Provide the [X, Y] coordinate of the cell's center where the given text is located.  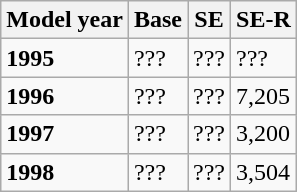
3,200 [264, 134]
Base [158, 20]
1997 [65, 134]
1996 [65, 96]
1995 [65, 58]
SE [210, 20]
7,205 [264, 96]
1998 [65, 172]
3,504 [264, 172]
Model year [65, 20]
SE-R [264, 20]
